Output the (X, Y) coordinate of the center of the cell containing the given text.  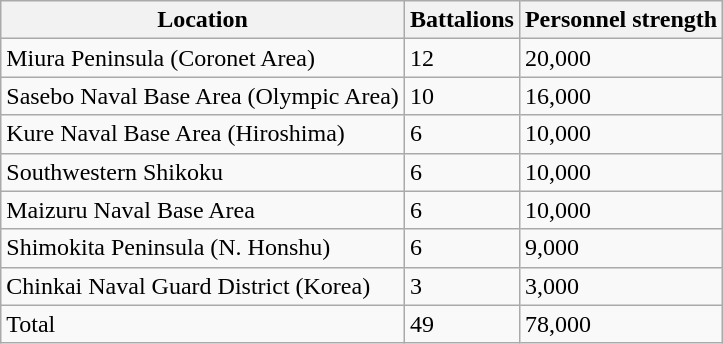
49 (462, 324)
Total (203, 324)
3,000 (620, 286)
20,000 (620, 58)
10 (462, 96)
78,000 (620, 324)
Miura Peninsula (Coronet Area) (203, 58)
16,000 (620, 96)
Maizuru Naval Base Area (203, 210)
Sasebo Naval Base Area (Olympic Area) (203, 96)
Battalions (462, 20)
9,000 (620, 248)
Chinkai Naval Guard District (Korea) (203, 286)
Kure Naval Base Area (Hiroshima) (203, 134)
Shimokita Peninsula (N. Honshu) (203, 248)
12 (462, 58)
Location (203, 20)
Southwestern Shikoku (203, 172)
3 (462, 286)
Personnel strength (620, 20)
